For the text-containing cell, return its midpoint in [x, y] coordinate format. 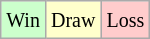
Draw [72, 20]
Loss [126, 20]
Win [24, 20]
